Return (X, Y) of the center of cell containing provided text 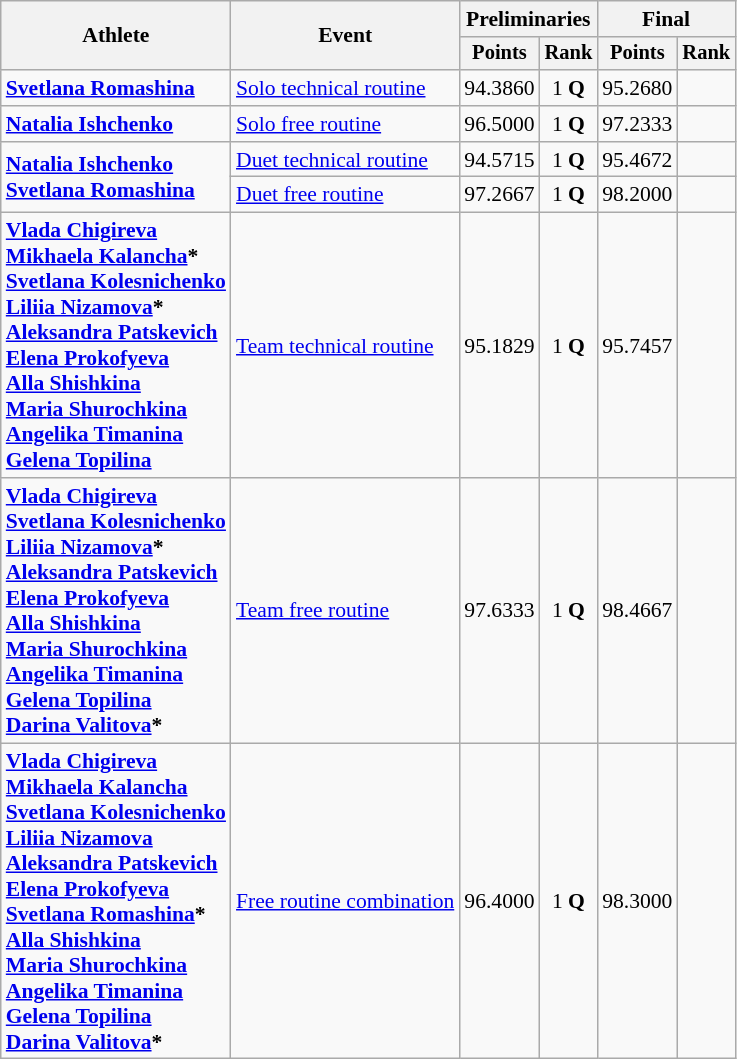
Duet free routine (345, 195)
98.2000 (637, 195)
95.1829 (499, 346)
Athlete (116, 36)
Svetlana Romashina (116, 88)
98.3000 (637, 901)
Duet technical routine (345, 160)
94.3860 (499, 88)
98.4667 (637, 610)
97.2333 (637, 124)
95.2680 (637, 88)
Final (666, 19)
96.4000 (499, 901)
Natalia Ishchenko (116, 124)
Natalia IshchenkoSvetlana Romashina (116, 178)
Event (345, 36)
96.5000 (499, 124)
Free routine combination (345, 901)
Solo technical routine (345, 88)
95.4672 (637, 160)
97.2667 (499, 195)
97.6333 (499, 610)
94.5715 (499, 160)
Solo free routine (345, 124)
95.7457 (637, 346)
Preliminaries (528, 19)
Team free routine (345, 610)
Team technical routine (345, 346)
